Identify which cell holds the provided text, then report its [x, y] central coordinate. 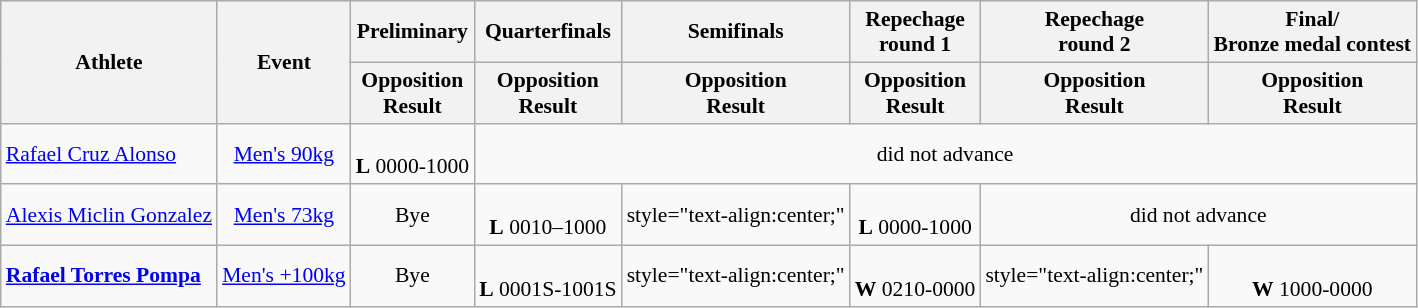
Rafael Cruz Alonso [109, 154]
W 1000-0000 [1313, 276]
Athlete [109, 62]
L 0010–1000 [548, 216]
Event [284, 62]
Semifinals [736, 32]
L 0001S-1001S [548, 276]
Alexis Miclin Gonzalez [109, 216]
Repechage round 2 [1094, 32]
Men's +100kg [284, 276]
W 0210-0000 [916, 276]
Quarterfinals [548, 32]
Rafael Torres Pompa [109, 276]
Preliminary [412, 32]
Men's 90kg [284, 154]
Repechage round 1 [916, 32]
Men's 73kg [284, 216]
Final/Bronze medal contest [1313, 32]
